Return (x, y) of the center of cell containing provided text 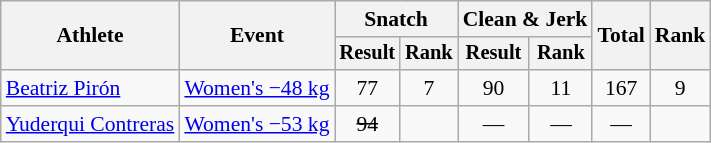
167 (620, 88)
Total (620, 36)
Yuderqui Contreras (90, 124)
Clean & Jerk (526, 19)
77 (367, 88)
Athlete (90, 36)
Event (256, 36)
Beatriz Pirón (90, 88)
90 (494, 88)
Women's −53 kg (256, 124)
7 (429, 88)
11 (560, 88)
Women's −48 kg (256, 88)
94 (367, 124)
Snatch (396, 19)
9 (680, 88)
